Identify which cell holds the provided text, then report its (x, y) central coordinate. 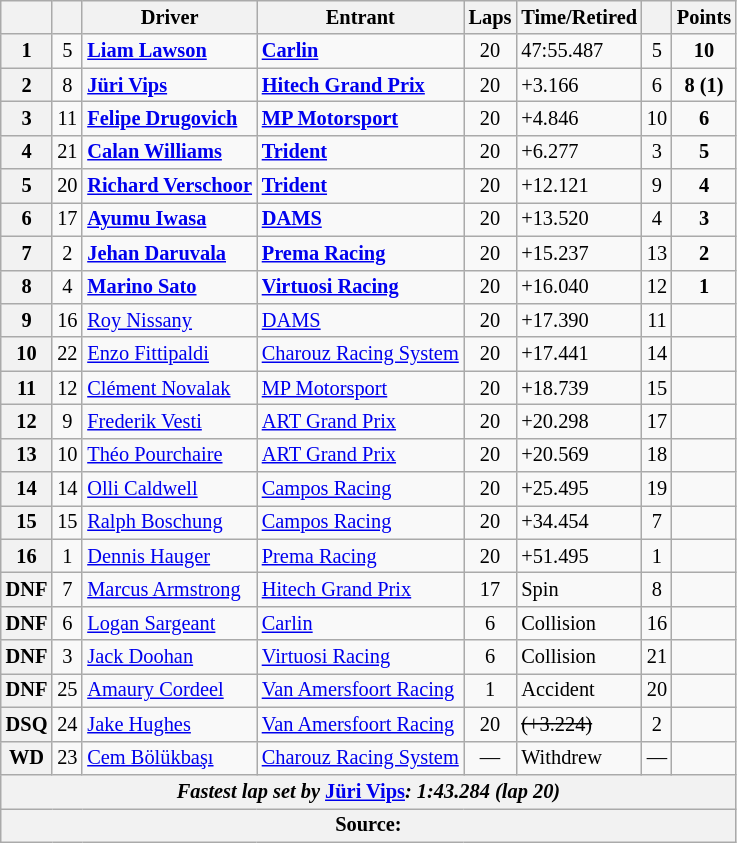
Marcus Armstrong (169, 589)
Richard Verschoor (169, 186)
+25.495 (579, 489)
Enzo Fittipaldi (169, 354)
Amaury Cordeel (169, 690)
+13.520 (579, 219)
23 (67, 758)
Laps (490, 17)
Clément Novalak (169, 388)
+17.390 (579, 320)
Accident (579, 690)
Ralph Boschung (169, 522)
Théo Pourchaire (169, 455)
18 (657, 455)
(+3.224) (579, 724)
22 (67, 354)
Fastest lap set by Jüri Vips: 1:43.284 (lap 20) (368, 791)
Logan Sargeant (169, 623)
+20.569 (579, 455)
Jüri Vips (169, 85)
Olli Caldwell (169, 489)
Ayumu Iwasa (169, 219)
Frederik Vesti (169, 421)
+34.454 (579, 522)
Time/Retired (579, 17)
Jehan Daruvala (169, 253)
Entrant (360, 17)
+6.277 (579, 152)
25 (67, 690)
+18.739 (579, 388)
+20.298 (579, 421)
Withdrew (579, 758)
24 (67, 724)
19 (657, 489)
Driver (169, 17)
+3.166 (579, 85)
Marino Sato (169, 287)
DSQ (27, 724)
47:55.487 (579, 51)
Source: (368, 825)
8 (1) (704, 85)
+4.846 (579, 118)
Calan Williams (169, 152)
+12.121 (579, 186)
+51.495 (579, 556)
+16.040 (579, 287)
Jake Hughes (169, 724)
+15.237 (579, 253)
Points (704, 17)
Spin (579, 589)
Cem Bölükbaşı (169, 758)
Liam Lawson (169, 51)
WD (27, 758)
Jack Doohan (169, 657)
Roy Nissany (169, 320)
Felipe Drugovich (169, 118)
Dennis Hauger (169, 556)
+17.441 (579, 354)
